Extract the (X, Y) coordinate from the center of the cell holding the provided text.  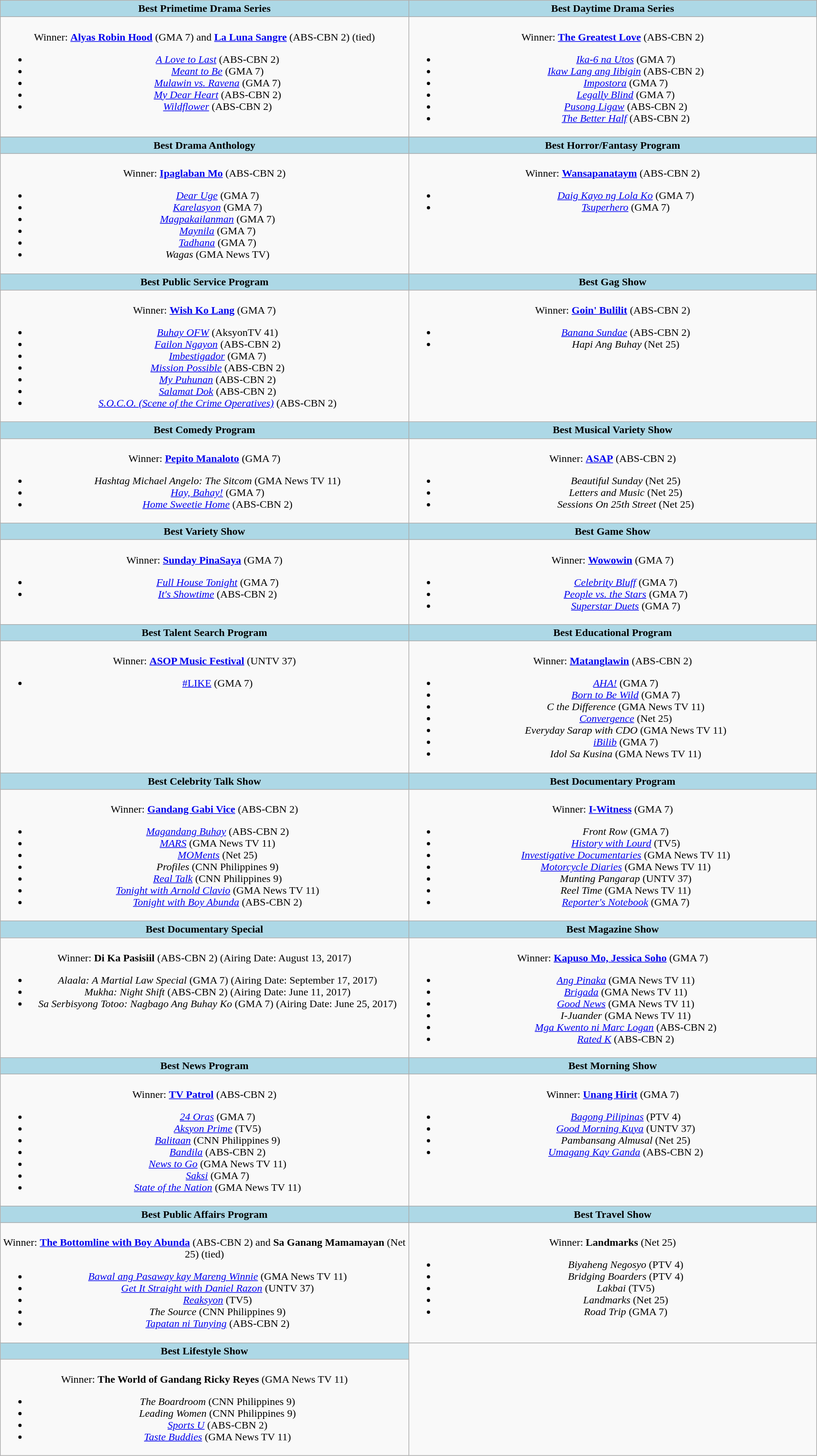
Winner: Unang Hirit (GMA 7)Bagong Pilipinas (PTV 4)Good Morning Kuya (UNTV 37)Pambansang Almusal (Net 25)Umagang Kay Ganda (ABS-CBN 2) (613, 1140)
Best Educational Program (613, 632)
Winner: Goin' Bulilit (ABS-CBN 2)Banana Sundae (ABS-CBN 2)Hapi Ang Buhay (Net 25) (613, 356)
Best Magazine Show (613, 930)
Best Primetime Drama Series (204, 9)
Winner: ASOP Music Festival (UNTV 37)#LIKE (GMA 7) (204, 707)
Best News Program (204, 1066)
Best Celebrity Talk Show (204, 781)
Winner: Wansapanataym (ABS-CBN 2)Daig Kayo ng Lola Ko (GMA 7)Tsuperhero (GMA 7) (613, 214)
Best Morning Show (613, 1066)
Best Game Show (613, 531)
Best Talent Search Program (204, 632)
Best Gag Show (613, 282)
Best Daytime Drama Series (613, 9)
Best Comedy Program (204, 430)
Winner: Sunday PinaSaya (GMA 7)Full House Tonight (GMA 7)It's Showtime (ABS-CBN 2) (204, 582)
Winner: Wowowin (GMA 7)Celebrity Bluff (GMA 7)People vs. the Stars (GMA 7)Superstar Duets (GMA 7) (613, 582)
Best Public Affairs Program (204, 1214)
Best Drama Anthology (204, 145)
Winner: Ipaglaban Mo (ABS-CBN 2)Dear Uge (GMA 7)Karelasyon (GMA 7)Magpakailanman (GMA 7)Maynila (GMA 7)Tadhana (GMA 7)Wagas (GMA News TV) (204, 214)
Best Public Service Program (204, 282)
Best Horror/Fantasy Program (613, 145)
Best Documentary Program (613, 781)
Best Lifestyle Show (204, 1351)
Best Travel Show (613, 1214)
Best Variety Show (204, 531)
Winner: ASAP (ABS-CBN 2)Beautiful Sunday (Net 25)Letters and Music (Net 25)Sessions On 25th Street (Net 25) (613, 481)
Best Musical Variety Show (613, 430)
Best Documentary Special (204, 930)
Winner: Pepito Manaloto (GMA 7)Hashtag Michael Angelo: The Sitcom (GMA News TV 11)Hay, Bahay! (GMA 7)Home Sweetie Home (ABS-CBN 2) (204, 481)
Winner: Landmarks (Net 25)Biyaheng Negosyo (PTV 4)Bridging Boarders (PTV 4)Lakbai (TV5)Landmarks (Net 25)Road Trip (GMA 7) (613, 1282)
